Identify which cell holds the provided text, then report its (X, Y) central coordinate. 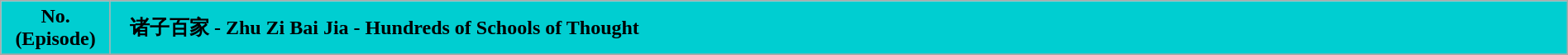
诸子百家 - Zhu Zi Bai Jia - Hundreds of Schools of Thought (839, 28)
No. (Episode) (56, 28)
